Determine the [x, y] coordinate at the center of the cell enclosing the given text.  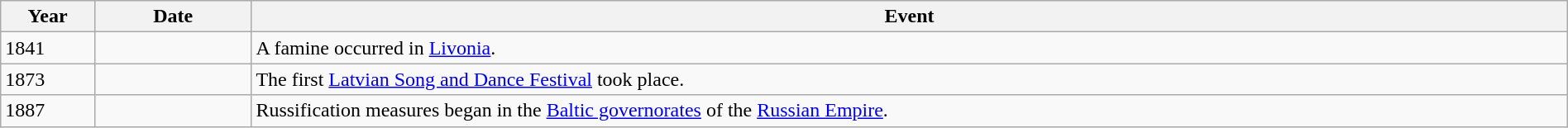
Event [910, 17]
A famine occurred in Livonia. [910, 48]
Date [172, 17]
1887 [48, 111]
Year [48, 17]
The first Latvian Song and Dance Festival took place. [910, 79]
Russification measures began in the Baltic governorates of the Russian Empire. [910, 111]
1873 [48, 79]
1841 [48, 48]
